Scan for the cell matching the given text and deliver its [x, y] coordinate at center. 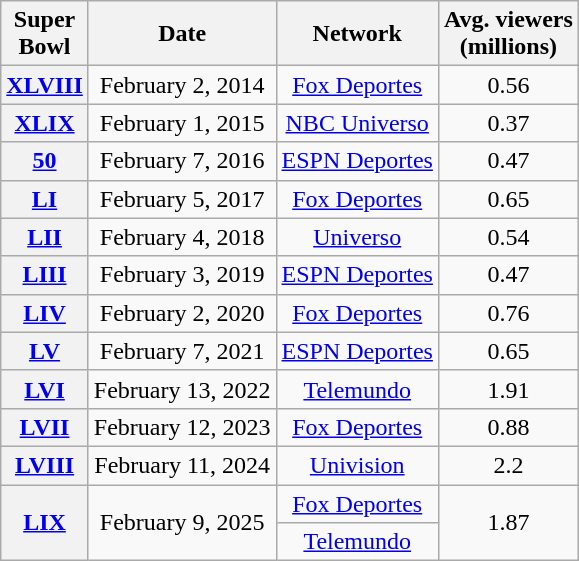
0.37 [508, 123]
February 5, 2017 [182, 199]
Univision [357, 465]
0.56 [508, 85]
XLVIII [45, 85]
February 11, 2024 [182, 465]
0.88 [508, 427]
LIX [45, 522]
LV [45, 351]
SuperBowl [45, 34]
February 2, 2020 [182, 313]
February 3, 2019 [182, 275]
LVI [45, 389]
February 13, 2022 [182, 389]
February 9, 2025 [182, 522]
Universo [357, 237]
February 12, 2023 [182, 427]
February 1, 2015 [182, 123]
Date [182, 34]
February 7, 2016 [182, 161]
Avg. viewers(millions) [508, 34]
1.91 [508, 389]
LIII [45, 275]
0.54 [508, 237]
LII [45, 237]
LVII [45, 427]
LVIII [45, 465]
LI [45, 199]
1.87 [508, 522]
February 7, 2021 [182, 351]
LIV [45, 313]
Network [357, 34]
50 [45, 161]
NBC Universo [357, 123]
0.76 [508, 313]
XLIX [45, 123]
February 2, 2014 [182, 85]
February 4, 2018 [182, 237]
2.2 [508, 465]
